Determine the (X, Y) coordinate at the center of the cell enclosing the given text.  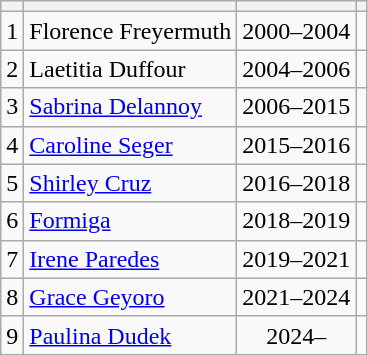
5 (12, 183)
2004–2006 (296, 69)
Florence Freyermuth (130, 31)
2018–2019 (296, 221)
2024– (296, 335)
2015–2016 (296, 145)
2016–2018 (296, 183)
6 (12, 221)
Paulina Dudek (130, 335)
2000–2004 (296, 31)
1 (12, 31)
Formiga (130, 221)
Irene Paredes (130, 259)
2006–2015 (296, 107)
4 (12, 145)
7 (12, 259)
3 (12, 107)
2 (12, 69)
8 (12, 297)
Caroline Seger (130, 145)
Laetitia Duffour (130, 69)
Shirley Cruz (130, 183)
2021–2024 (296, 297)
9 (12, 335)
2019–2021 (296, 259)
Sabrina Delannoy (130, 107)
Grace Geyoro (130, 297)
